Search for the cell housing the specified text and yield its [x, y] center coordinate. 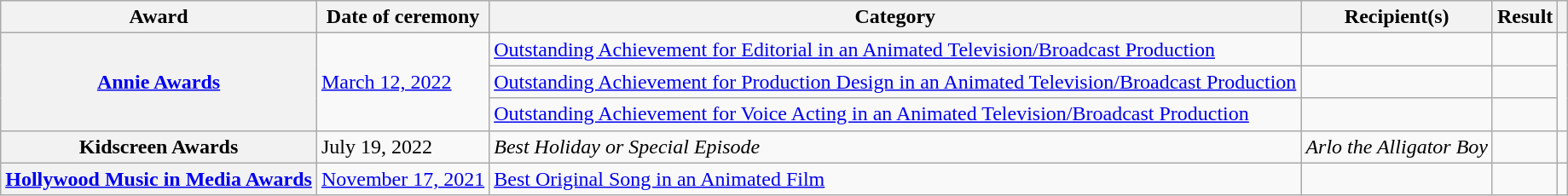
March 12, 2022 [402, 82]
Award [159, 17]
Category [895, 17]
Recipient(s) [1397, 17]
Outstanding Achievement for Voice Acting in an Animated Television/Broadcast Production [895, 114]
Result [1525, 17]
Best Holiday or Special Episode [895, 147]
Hollywood Music in Media Awards [159, 179]
Kidscreen Awards [159, 147]
Arlo the Alligator Boy [1397, 147]
July 19, 2022 [402, 147]
Outstanding Achievement for Editorial in an Animated Television/Broadcast Production [895, 49]
November 17, 2021 [402, 179]
Date of ceremony [402, 17]
Annie Awards [159, 82]
Outstanding Achievement for Production Design in an Animated Television/Broadcast Production [895, 82]
Best Original Song in an Animated Film [895, 179]
